Identify which cell holds the provided text, then report its (x, y) central coordinate. 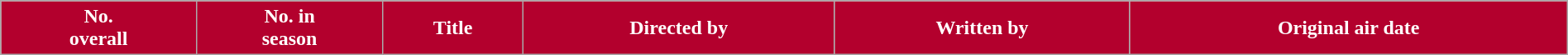
Original air date (1348, 28)
Written by (982, 28)
No. inseason (289, 28)
No.overall (99, 28)
Directed by (678, 28)
Title (453, 28)
